Return [X, Y] of the center of cell containing provided text 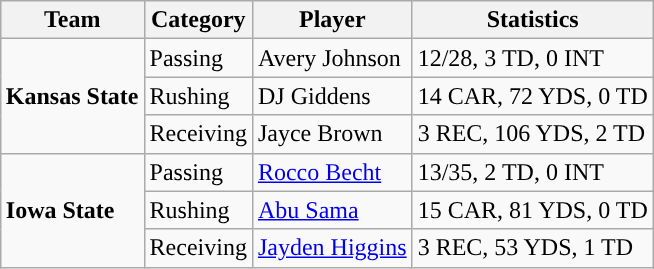
Rocco Becht [332, 172]
Player [332, 20]
Abu Sama [332, 210]
DJ Giddens [332, 96]
15 CAR, 81 YDS, 0 TD [532, 210]
Jayden Higgins [332, 248]
12/28, 3 TD, 0 INT [532, 58]
Statistics [532, 20]
Kansas State [72, 96]
Team [72, 20]
Jayce Brown [332, 134]
3 REC, 53 YDS, 1 TD [532, 248]
14 CAR, 72 YDS, 0 TD [532, 96]
3 REC, 106 YDS, 2 TD [532, 134]
Iowa State [72, 210]
Avery Johnson [332, 58]
Category [198, 20]
13/35, 2 TD, 0 INT [532, 172]
